Capture the cell that displays the provided text and extract its (X, Y) central coordinate. 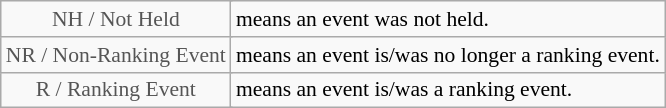
NR / Non-Ranking Event (116, 55)
NH / Not Held (116, 19)
R / Ranking Event (116, 90)
means an event is/was a ranking event. (448, 90)
means an event was not held. (448, 19)
means an event is/was no longer a ranking event. (448, 55)
